Scan for the cell matching the given text and deliver its [x, y] coordinate at center. 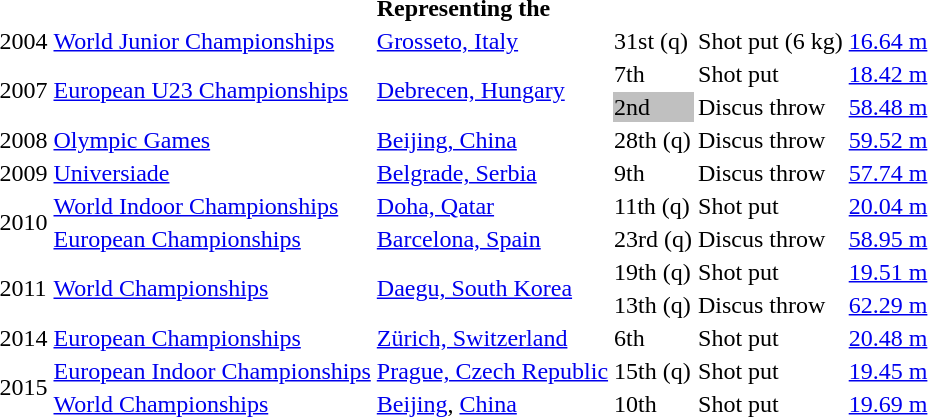
28th (q) [654, 140]
Prague, Czech Republic [492, 371]
Zürich, Switzerland [492, 338]
9th [654, 173]
Grosseto, Italy [492, 41]
31st (q) [654, 41]
Doha, Qatar [492, 206]
European U23 Championships [212, 90]
Olympic Games [212, 140]
Barcelona, Spain [492, 239]
World Junior Championships [212, 41]
2nd [654, 107]
11th (q) [654, 206]
23rd (q) [654, 239]
19th (q) [654, 272]
7th [654, 74]
Belgrade, Serbia [492, 173]
15th (q) [654, 371]
Beijing, China [492, 140]
World Indoor Championships [212, 206]
Debrecen, Hungary [492, 90]
Daegu, South Korea [492, 288]
Universiade [212, 173]
World Championships [212, 288]
European Indoor Championships [212, 371]
Shot put (6 kg) [771, 41]
6th [654, 338]
13th (q) [654, 305]
